Locate the cell with the specified text and output its (X, Y) center coordinate. 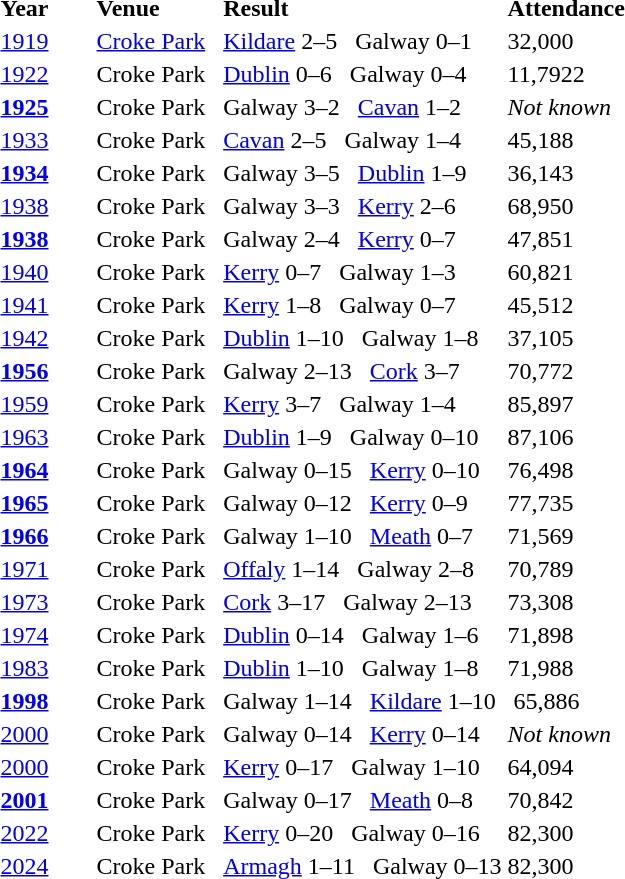
Galway 2–4 Kerry 0–7 (362, 239)
Kerry 1–8 Galway 0–7 (362, 305)
Kerry 0–7 Galway 1–3 (362, 272)
Kerry 0–20 Galway 0–16 (362, 833)
Kildare 2–5 Galway 0–1 (362, 41)
Cavan 2–5 Galway 1–4 (362, 140)
Kerry 0–17 Galway 1–10 (362, 767)
Galway 2–13 Cork 3–7 (362, 371)
Galway 3–3 Kerry 2–6 (362, 206)
Dublin 0–6 Galway 0–4 (362, 74)
Offaly 1–14 Galway 2–8 (362, 569)
Galway 1–14 Kildare 1–10 (362, 701)
Galway 1–10 Meath 0–7 (362, 536)
Kerry 3–7 Galway 1–4 (362, 404)
Galway 0–17 Meath 0–8 (362, 800)
Galway 0–15 Kerry 0–10 (362, 470)
Galway 0–12 Kerry 0–9 (362, 503)
Cork 3–17 Galway 2–13 (362, 602)
Galway 3–2 Cavan 1–2 (362, 107)
Galway 3–5 Dublin 1–9 (362, 173)
Dublin 0–14 Galway 1–6 (362, 635)
Galway 0–14 Kerry 0–14 (362, 734)
Dublin 1–9 Galway 0–10 (362, 437)
